Locate the cell with the specified text and output its (x, y) center coordinate. 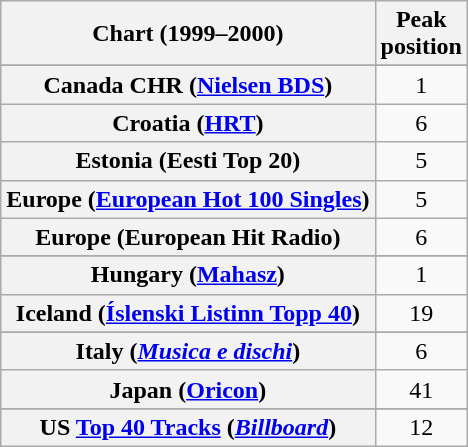
Europe (European Hot 100 Singles) (188, 199)
Iceland (Íslenski Listinn Topp 40) (188, 313)
19 (421, 313)
Italy (Musica e dischi) (188, 351)
Peakposition (421, 34)
Chart (1999–2000) (188, 34)
Estonia (Eesti Top 20) (188, 161)
US Top 40 Tracks (Billboard) (188, 427)
12 (421, 427)
41 (421, 389)
Japan (Oricon) (188, 389)
Canada CHR (Nielsen BDS) (188, 85)
Europe (European Hit Radio) (188, 237)
Croatia (HRT) (188, 123)
Hungary (Mahasz) (188, 275)
